For the text-containing cell, return its midpoint in [X, Y] coordinate format. 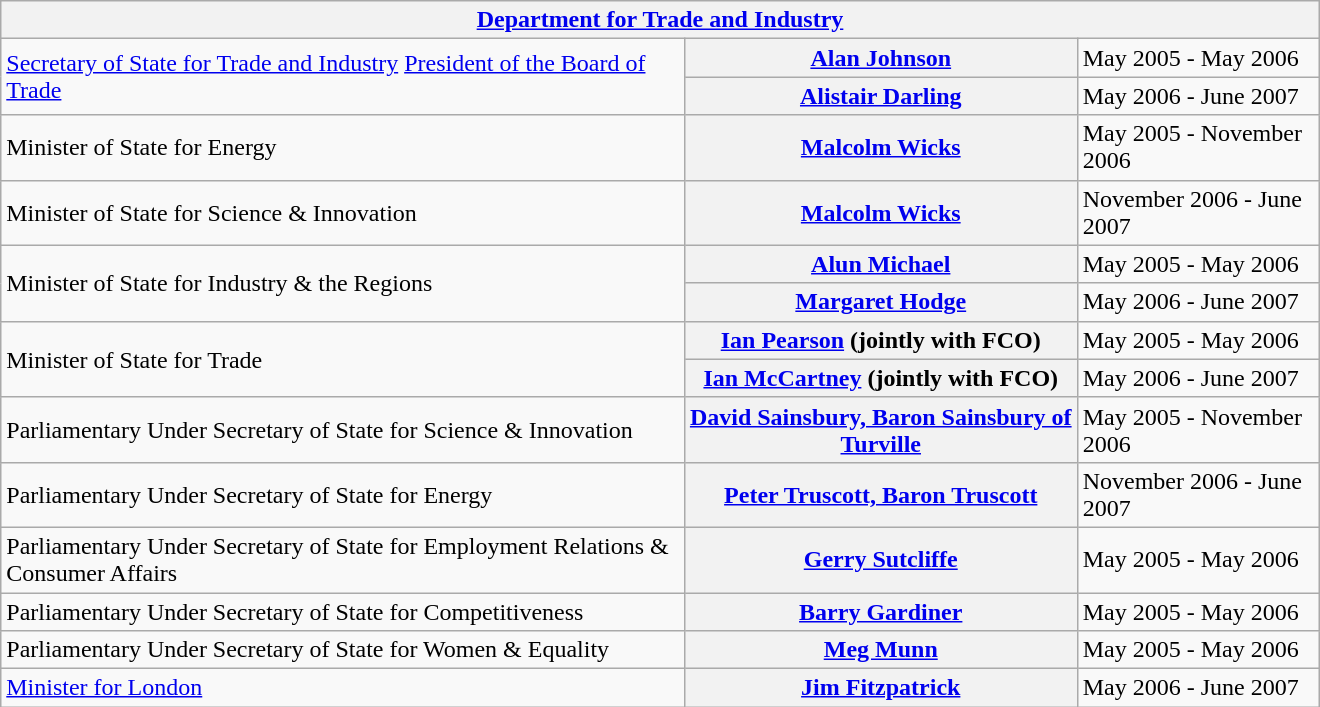
Department for Trade and Industry [660, 20]
Meg Munn [880, 650]
Minister of State for Science & Innovation [343, 212]
Parliamentary Under Secretary of State for Employment Relations & Consumer Affairs [343, 560]
Jim Fitzpatrick [880, 688]
Minister of State for Industry & the Regions [343, 283]
Minister of State for Energy [343, 148]
Ian McCartney (jointly with FCO) [880, 378]
Secretary of State for Trade and Industry President of the Board of Trade [343, 77]
Alan Johnson [880, 58]
Peter Truscott, Baron Truscott [880, 494]
Barry Gardiner [880, 611]
Alistair Darling [880, 96]
Parliamentary Under Secretary of State for Energy [343, 494]
Minister for London [343, 688]
Parliamentary Under Secretary of State for Competitiveness [343, 611]
Gerry Sutcliffe [880, 560]
Parliamentary Under Secretary of State for Science & Innovation [343, 430]
Alun Michael [880, 264]
Minister of State for Trade [343, 359]
Margaret Hodge [880, 302]
David Sainsbury, Baron Sainsbury of Turville [880, 430]
Ian Pearson (jointly with FCO) [880, 340]
Parliamentary Under Secretary of State for Women & Equality [343, 650]
